Detect which cell encompasses the target text, then output its (X, Y) center coordinate. 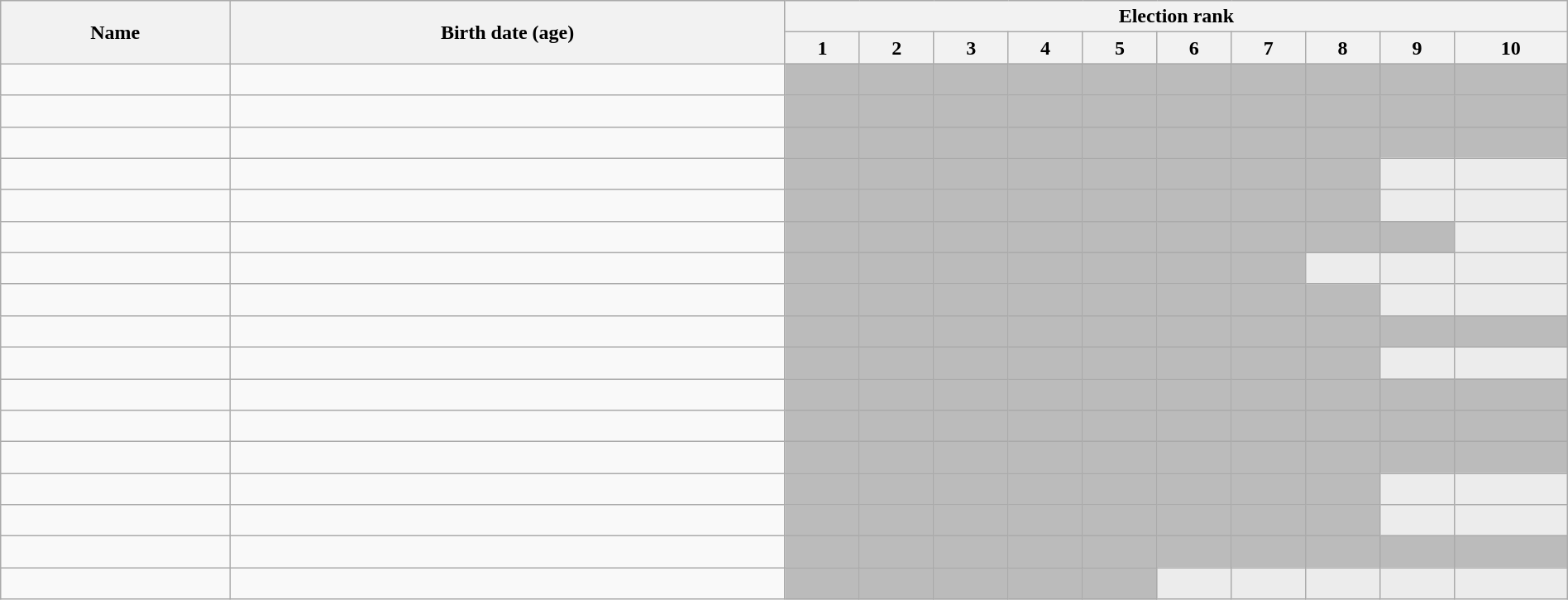
5 (1120, 48)
10 (1510, 48)
8 (1343, 48)
3 (971, 48)
Birth date (age) (508, 32)
Name (116, 32)
6 (1194, 48)
2 (896, 48)
4 (1045, 48)
1 (822, 48)
7 (1269, 48)
Election rank (1176, 17)
9 (1417, 48)
